Locate the cell with the specified text and output its [X, Y] center coordinate. 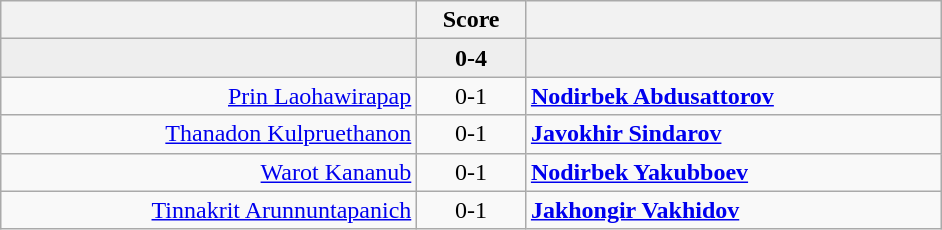
0-4 [472, 58]
Prin Laohawirapap [209, 96]
Score [472, 20]
Nodirbek Abdusattorov [733, 96]
Jakhongir Vakhidov [733, 210]
Warot Kananub [209, 172]
Tinnakrit Arunnuntapanich [209, 210]
Thanadon Kulpruethanon [209, 134]
Nodirbek Yakubboev [733, 172]
Javokhir Sindarov [733, 134]
